Determine the (x, y) coordinate at the center of the cell enclosing the given text.  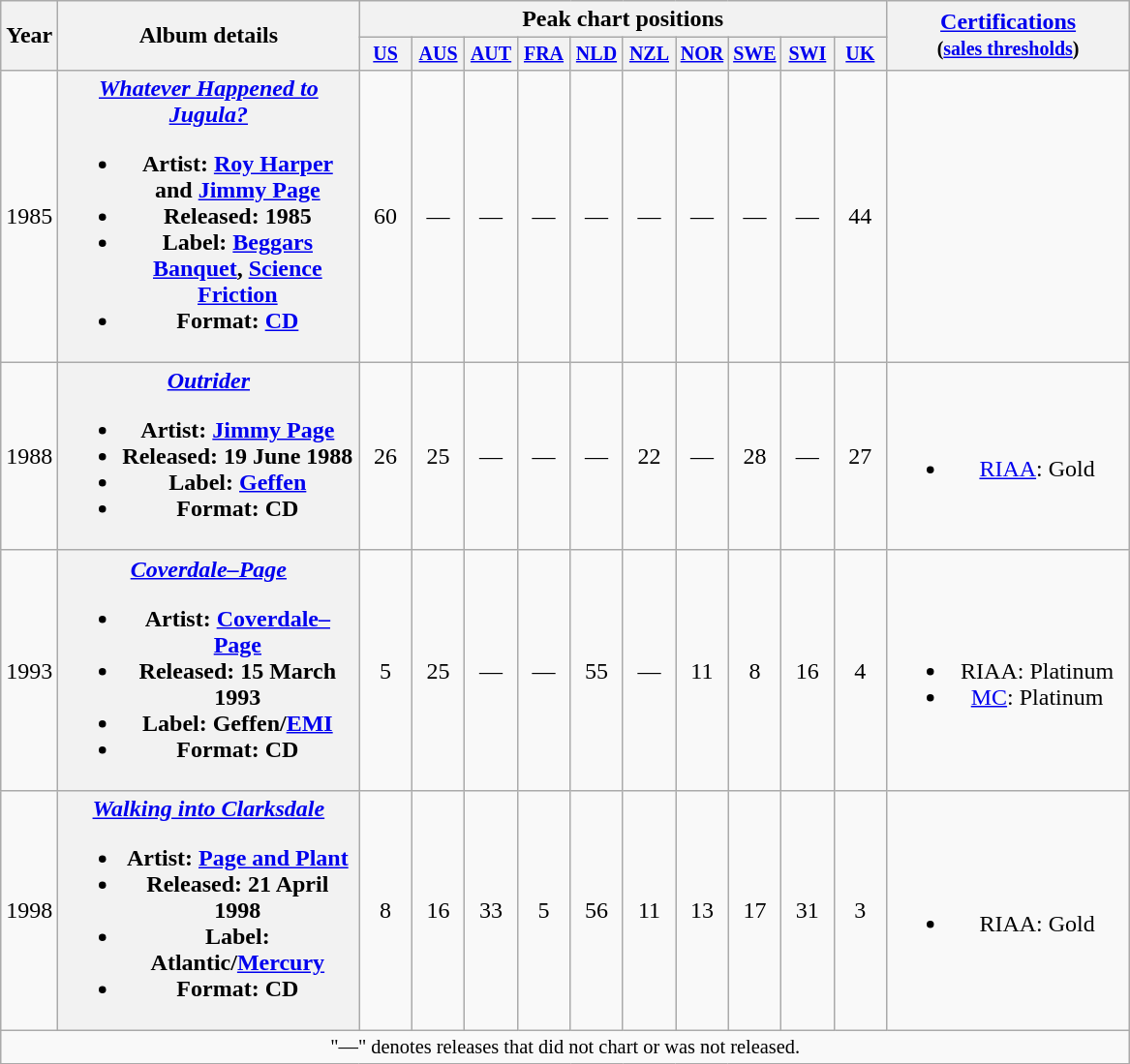
26 (385, 456)
27 (860, 456)
60 (385, 216)
Coverdale–PageArtist: Coverdale–PageReleased: 15 March 1993Label: Geffen/EMIFormat: CD (209, 670)
1993 (29, 670)
NLD (596, 54)
28 (754, 456)
OutriderArtist: Jimmy PageReleased: 19 June 1988Label: GeffenFormat: CD (209, 456)
3 (860, 910)
44 (860, 216)
1985 (29, 216)
33 (491, 910)
22 (649, 456)
NZL (649, 54)
1988 (29, 456)
31 (808, 910)
FRA (543, 54)
RIAA: PlatinumMC: Platinum (1009, 670)
UK (860, 54)
4 (860, 670)
Year (29, 36)
1998 (29, 910)
AUS (438, 54)
55 (596, 670)
Certifications(sales thresholds) (1009, 36)
56 (596, 910)
Peak chart positions (624, 19)
US (385, 54)
13 (702, 910)
17 (754, 910)
SWE (754, 54)
SWI (808, 54)
NOR (702, 54)
AUT (491, 54)
"—" denotes releases that did not chart or was not released. (565, 1048)
Whatever Happened to Jugula?Artist: Roy Harper and Jimmy PageReleased: 1985Label: Beggars Banquet, Science FrictionFormat: CD (209, 216)
Walking into ClarksdaleArtist: Page and PlantReleased: 21 April 1998Label: Atlantic/MercuryFormat: CD (209, 910)
Album details (209, 36)
